Output the [X, Y] coordinate of the center of the cell containing the given text.  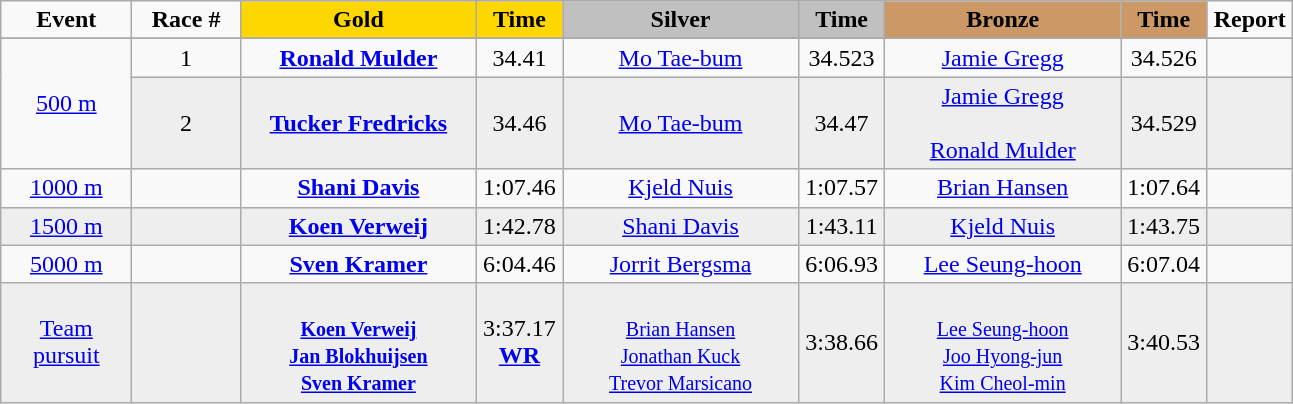
Lee Seung-hoon [1003, 264]
3:38.66 [842, 342]
5000 m [66, 264]
Race # [186, 20]
500 m [66, 104]
1:43.75 [1164, 226]
1000 m [66, 188]
34.46 [519, 123]
1:07.46 [519, 188]
2 [186, 123]
Gold [358, 20]
34.47 [842, 123]
34.41 [519, 58]
Bronze [1003, 20]
34.523 [842, 58]
34.529 [1164, 123]
Brian Hansen [1003, 188]
Koen VerweijJan BlokhuijsenSven Kramer [358, 342]
Event [66, 20]
Sven Kramer [358, 264]
Lee Seung-hoonJoo Hyong-junKim Cheol-min [1003, 342]
6:04.46 [519, 264]
1:42.78 [519, 226]
Brian HansenJonathan KuckTrevor Marsicano [680, 342]
Jamie Gregg [1003, 58]
1:07.64 [1164, 188]
Tucker Fredricks [358, 123]
1:07.57 [842, 188]
6:06.93 [842, 264]
1:43.11 [842, 226]
Silver [680, 20]
Koen Verweij [358, 226]
1500 m [66, 226]
1 [186, 58]
Jorrit Bergsma [680, 264]
34.526 [1164, 58]
6:07.04 [1164, 264]
Ronald Mulder [358, 58]
Team pursuit [66, 342]
3:37.17WR [519, 342]
3:40.53 [1164, 342]
Report [1250, 20]
Jamie GreggRonald Mulder [1003, 123]
